Locate the cell with the specified text and output its (x, y) center coordinate. 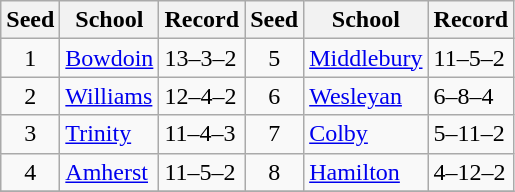
Colby (366, 134)
4 (30, 172)
Williams (110, 96)
3 (30, 134)
4–12–2 (471, 172)
Bowdoin (110, 58)
5–11–2 (471, 134)
13–3–2 (202, 58)
5 (274, 58)
7 (274, 134)
6–8–4 (471, 96)
Trinity (110, 134)
1 (30, 58)
Wesleyan (366, 96)
Amherst (110, 172)
6 (274, 96)
Middlebury (366, 58)
Hamilton (366, 172)
8 (274, 172)
12–4–2 (202, 96)
11–4–3 (202, 134)
2 (30, 96)
